Locate the cell with the specified text and output its (X, Y) center coordinate. 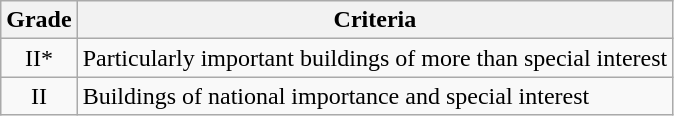
Grade (39, 20)
II (39, 96)
Criteria (375, 20)
Buildings of national importance and special interest (375, 96)
Particularly important buildings of more than special interest (375, 58)
II* (39, 58)
